Provide the (x, y) coordinate of the cell's center where the given text is located.  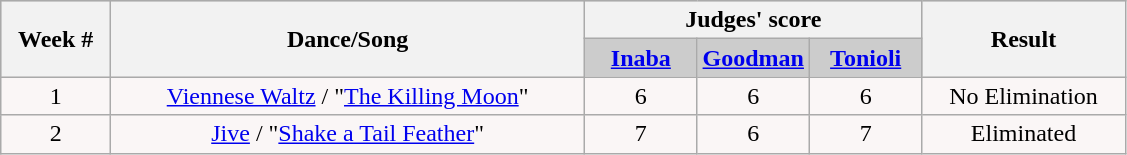
Tonioli (865, 58)
Goodman (753, 58)
No Elimination (1024, 96)
Eliminated (1024, 134)
Judges' score (754, 20)
Result (1024, 39)
Week # (56, 39)
2 (56, 134)
Dance/Song (348, 39)
1 (56, 96)
Inaba (641, 58)
Jive / "Shake a Tail Feather" (348, 134)
Viennese Waltz / "The Killing Moon" (348, 96)
